Output the [X, Y] coordinate of the center of the cell containing the given text.  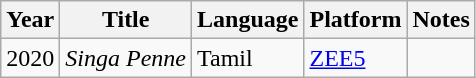
Tamil [248, 58]
Year [30, 20]
Notes [441, 20]
2020 [30, 58]
ZEE5 [356, 58]
Singa Penne [126, 58]
Title [126, 20]
Platform [356, 20]
Language [248, 20]
